Locate the cell with the specified text and output its [x, y] center coordinate. 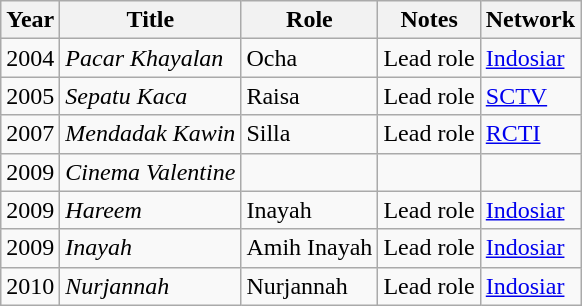
Mendadak Kawin [150, 134]
RCTI [530, 134]
Amih Inayah [310, 248]
Silla [310, 134]
Notes [429, 20]
Pacar Khayalan [150, 58]
SCTV [530, 96]
2005 [30, 96]
Hareem [150, 210]
2010 [30, 286]
Year [30, 20]
Cinema Valentine [150, 172]
Sepatu Kaca [150, 96]
Title [150, 20]
2004 [30, 58]
Role [310, 20]
Ocha [310, 58]
Raisa [310, 96]
Network [530, 20]
2007 [30, 134]
